Output the [x, y] coordinate of the center of the cell containing the given text.  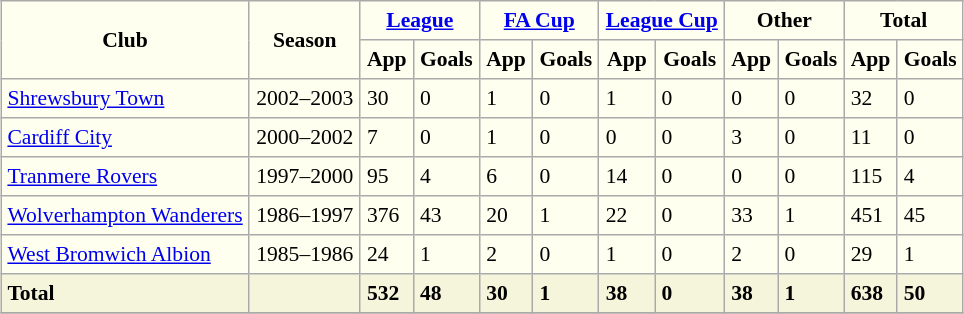
1997–2000 [304, 176]
League [420, 20]
League Cup [662, 20]
95 [386, 176]
Shrewsbury Town [126, 98]
1986–1997 [304, 216]
20 [506, 216]
West Bromwich Albion [126, 254]
Wolverhampton Wanderers [126, 216]
6 [506, 176]
532 [386, 294]
2000–2002 [304, 138]
Other [784, 20]
Tranmere Rovers [126, 176]
115 [870, 176]
32 [870, 98]
11 [870, 138]
29 [870, 254]
33 [752, 216]
48 [446, 294]
14 [627, 176]
3 [752, 138]
2002–2003 [304, 98]
FA Cup [540, 20]
451 [870, 216]
Cardiff City [126, 138]
Season [304, 40]
50 [930, 294]
24 [386, 254]
22 [627, 216]
376 [386, 216]
7 [386, 138]
Club [126, 40]
638 [870, 294]
45 [930, 216]
43 [446, 216]
1985–1986 [304, 254]
